Scan for the cell matching the given text and deliver its (X, Y) coordinate at center. 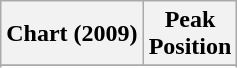
PeakPosition (190, 34)
Chart (2009) (72, 34)
